Extract the (X, Y) coordinate from the center of the cell holding the provided text.  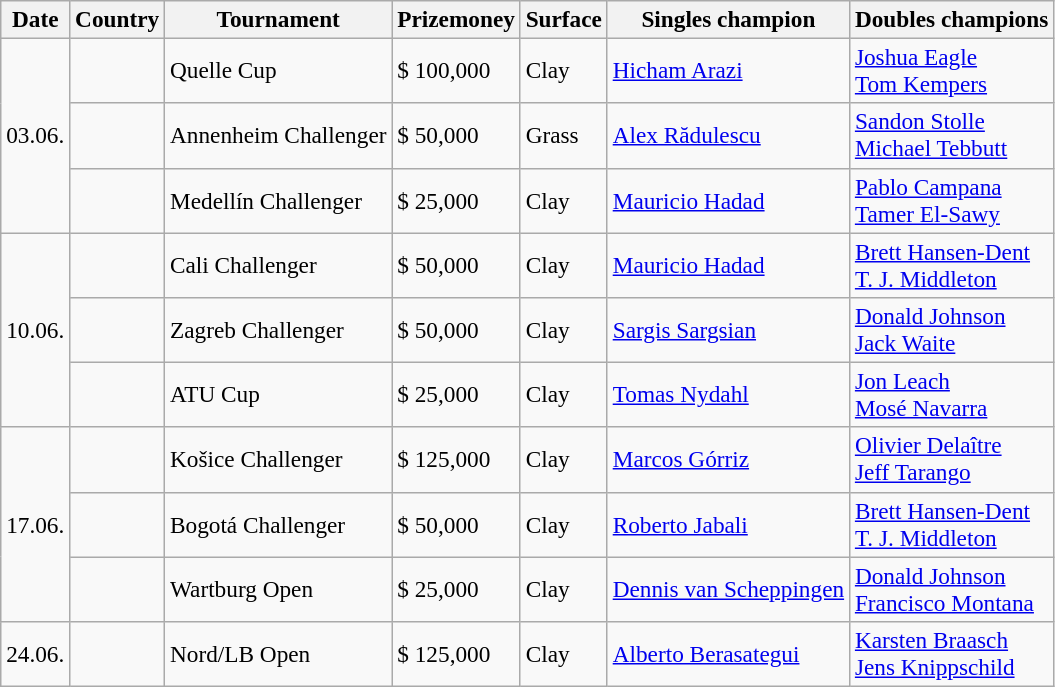
$ 100,000 (456, 70)
10.06. (36, 329)
Cali Challenger (278, 264)
Doubles champions (951, 19)
Tournament (278, 19)
17.06. (36, 524)
Quelle Cup (278, 70)
03.06. (36, 135)
Medellín Challenger (278, 200)
Singles champion (728, 19)
Zagreb Challenger (278, 330)
Sandon Stolle Michael Tebbutt (951, 136)
Nord/LB Open (278, 654)
Alex Rădulescu (728, 136)
Date (36, 19)
Joshua Eagle Tom Kempers (951, 70)
Dennis van Scheppingen (728, 588)
Alberto Berasategui (728, 654)
24.06. (36, 654)
Košice Challenger (278, 460)
Grass (564, 136)
Sargis Sargsian (728, 330)
ATU Cup (278, 394)
Tomas Nydahl (728, 394)
Olivier Delaître Jeff Tarango (951, 460)
Annenheim Challenger (278, 136)
Donald Johnson Francisco Montana (951, 588)
Donald Johnson Jack Waite (951, 330)
Jon Leach Mosé Navarra (951, 394)
Karsten Braasch Jens Knippschild (951, 654)
Surface (564, 19)
Pablo Campana Tamer El-Sawy (951, 200)
Roberto Jabali (728, 524)
Wartburg Open (278, 588)
Prizemoney (456, 19)
Hicham Arazi (728, 70)
Country (118, 19)
Bogotá Challenger (278, 524)
Marcos Górriz (728, 460)
